For the text-containing cell, return its midpoint in (x, y) coordinate format. 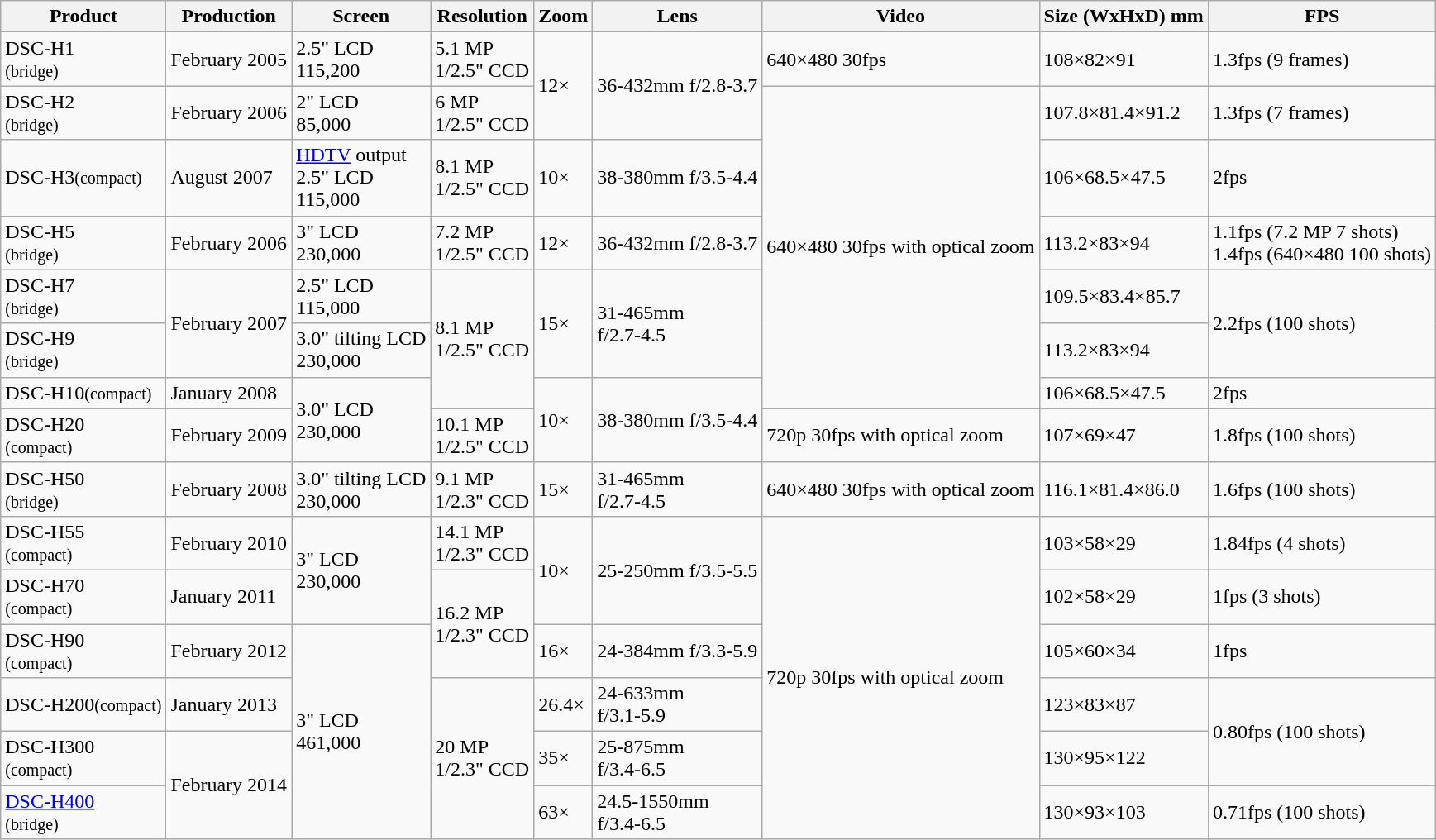
DSC-H55(compact) (83, 542)
24-633mmf/3.1-5.9 (678, 704)
2.5" LCD115,000 (361, 296)
24-384mm f/3.3-5.9 (678, 650)
25-875mmf/3.4-6.5 (678, 759)
16× (564, 650)
DSC-H200(compact) (83, 704)
1.3fps (9 frames) (1321, 60)
130×95×122 (1124, 759)
35× (564, 759)
109.5×83.4×85.7 (1124, 296)
February 2005 (229, 60)
1.1fps (7.2 MP 7 shots)1.4fps (640×480 100 shots) (1321, 243)
0.80fps (100 shots) (1321, 732)
DSC-H3(compact) (83, 178)
24.5-1550mmf/3.4-6.5 (678, 812)
102×58×29 (1124, 597)
1.3fps (7 frames) (1321, 112)
Zoom (564, 17)
DSC-H1(bridge) (83, 60)
2" LCD85,000 (361, 112)
1.8fps (100 shots) (1321, 435)
January 2008 (229, 393)
640×480 30fps (901, 60)
FPS (1321, 17)
February 2007 (229, 323)
105×60×34 (1124, 650)
5.1 MP1/2.5" CCD (483, 60)
63× (564, 812)
DSC-H10(compact) (83, 393)
103×58×29 (1124, 542)
2.2fps (100 shots) (1321, 323)
DSC-H9(bridge) (83, 351)
DSC-H7(bridge) (83, 296)
Screen (361, 17)
14.1 MP1/2.3" CCD (483, 542)
Resolution (483, 17)
1fps (3 shots) (1321, 597)
DSC-H20(compact) (83, 435)
107.8×81.4×91.2 (1124, 112)
Production (229, 17)
6 MP1/2.5" CCD (483, 112)
DSC-H400(bridge) (83, 812)
3" LCD461,000 (361, 731)
DSC-H70(compact) (83, 597)
16.2 MP1/2.3" CCD (483, 623)
7.2 MP1/2.5" CCD (483, 243)
January 2011 (229, 597)
26.4× (564, 704)
2.5" LCD115,200 (361, 60)
February 2014 (229, 785)
20 MP1/2.3" CCD (483, 759)
Product (83, 17)
HDTV output2.5" LCD115,000 (361, 178)
130×93×103 (1124, 812)
Lens (678, 17)
DSC-H5(bridge) (83, 243)
February 2010 (229, 542)
107×69×47 (1124, 435)
February 2012 (229, 650)
3.0" LCD230,000 (361, 420)
January 2013 (229, 704)
1fps (1321, 650)
108×82×91 (1124, 60)
1.6fps (100 shots) (1321, 489)
Video (901, 17)
1.84fps (4 shots) (1321, 542)
10.1 MP1/2.5" CCD (483, 435)
August 2007 (229, 178)
DSC-H300(compact) (83, 759)
116.1×81.4×86.0 (1124, 489)
DSC-H2(bridge) (83, 112)
0.71fps (100 shots) (1321, 812)
February 2009 (229, 435)
Size (WxHxD) mm (1124, 17)
February 2008 (229, 489)
DSC-H50(bridge) (83, 489)
25-250mm f/3.5-5.5 (678, 570)
DSC-H90(compact) (83, 650)
123×83×87 (1124, 704)
9.1 MP1/2.3" CCD (483, 489)
